Extract the [x, y] coordinate from the center of the cell holding the provided text.  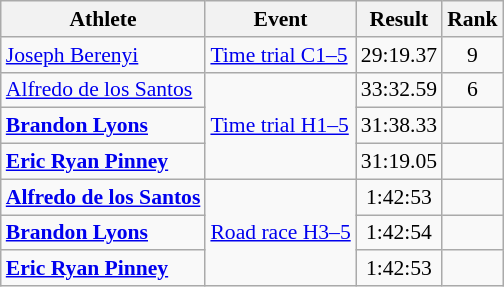
Time trial H1–5 [280, 126]
33:32.59 [399, 90]
31:19.05 [399, 162]
Result [399, 19]
29:19.37 [399, 55]
31:38.33 [399, 126]
Athlete [104, 19]
Joseph Berenyi [104, 55]
1:42:54 [399, 233]
Time trial C1–5 [280, 55]
9 [472, 55]
Rank [472, 19]
Event [280, 19]
Road race H3–5 [280, 232]
6 [472, 90]
